Pinpoint the cell where the given text exists, returning its [x, y] midpoint coordinate. 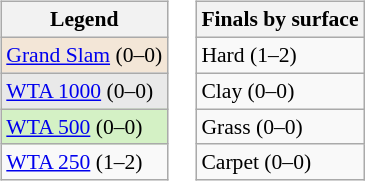
WTA 250 (1–2) [84, 162]
Grand Slam (0–0) [84, 55]
WTA 500 (0–0) [84, 127]
Carpet (0–0) [280, 162]
Hard (1–2) [280, 55]
Grass (0–0) [280, 127]
Clay (0–0) [280, 91]
WTA 1000 (0–0) [84, 91]
Legend [84, 20]
Finals by surface [280, 20]
